Scan for the cell matching the given text and deliver its (x, y) coordinate at center. 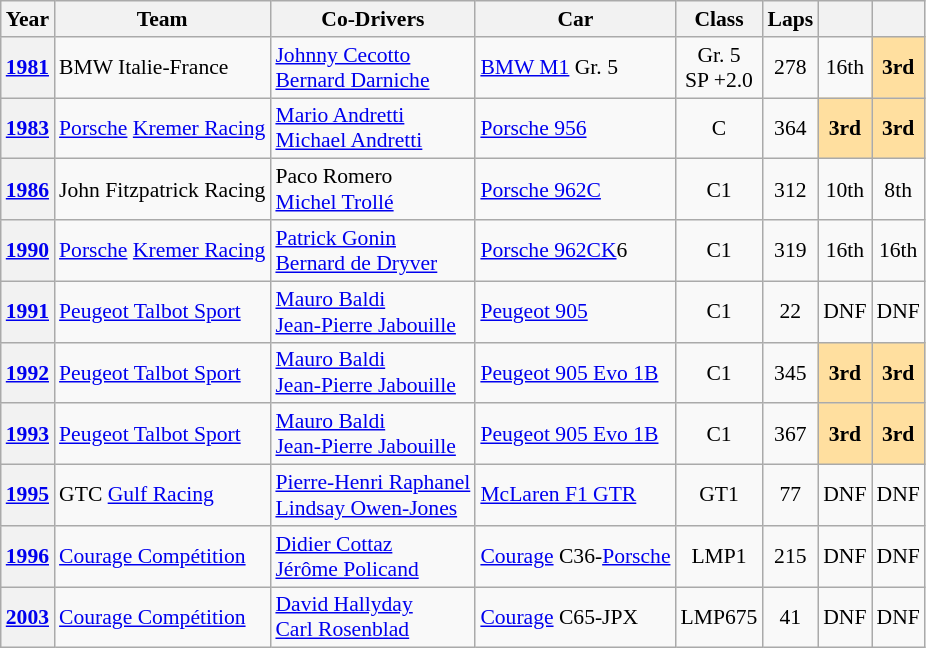
1981 (28, 68)
John Fitzpatrick Racing (162, 190)
1990 (28, 250)
Porsche 956 (575, 128)
BMW Italie-France (162, 68)
1991 (28, 312)
367 (790, 434)
10th (844, 190)
1983 (28, 128)
22 (790, 312)
Peugeot 905 (575, 312)
41 (790, 618)
Co-Drivers (372, 19)
Courage C65-JPX (575, 618)
1996 (28, 556)
345 (790, 372)
2003 (28, 618)
Mario Andretti Michael Andretti (372, 128)
Gr. 5SP +2.0 (720, 68)
Team (162, 19)
David Hallyday Carl Rosenblad (372, 618)
Porsche 962CK6 (575, 250)
LMP1 (720, 556)
LMP675 (720, 618)
C (720, 128)
1995 (28, 496)
Patrick Gonin Bernard de Dryver (372, 250)
Pierre-Henri Raphanel Lindsay Owen-Jones (372, 496)
364 (790, 128)
1992 (28, 372)
McLaren F1 GTR (575, 496)
215 (790, 556)
Porsche 962C (575, 190)
GTC Gulf Racing (162, 496)
319 (790, 250)
77 (790, 496)
1993 (28, 434)
Paco Romero Michel Trollé (372, 190)
GT1 (720, 496)
Laps (790, 19)
Year (28, 19)
BMW M1 Gr. 5 (575, 68)
Johnny Cecotto Bernard Darniche (372, 68)
Courage C36-Porsche (575, 556)
278 (790, 68)
312 (790, 190)
8th (898, 190)
Didier Cottaz Jérôme Policand (372, 556)
1986 (28, 190)
Car (575, 19)
Class (720, 19)
